Capture the cell that displays the provided text and extract its (X, Y) central coordinate. 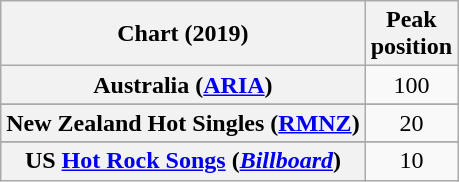
New Zealand Hot Singles (RMNZ) (183, 123)
20 (411, 123)
10 (411, 161)
Chart (2019) (183, 34)
US Hot Rock Songs (Billboard) (183, 161)
100 (411, 85)
Peakposition (411, 34)
Australia (ARIA) (183, 85)
